Find where the given text appears and provide that cell's center as (X, Y) coordinate. 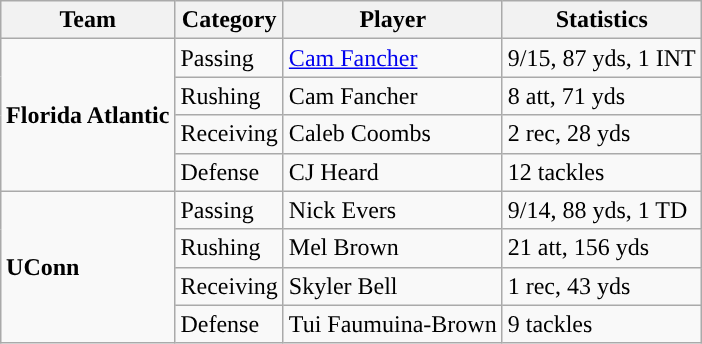
Team (88, 20)
Skyler Bell (392, 286)
9/14, 88 yds, 1 TD (602, 210)
CJ Heard (392, 172)
12 tackles (602, 172)
Florida Atlantic (88, 115)
Category (229, 20)
1 rec, 43 yds (602, 286)
Player (392, 20)
8 att, 71 yds (602, 96)
Statistics (602, 20)
Caleb Coombs (392, 134)
2 rec, 28 yds (602, 134)
UConn (88, 267)
9/15, 87 yds, 1 INT (602, 58)
Mel Brown (392, 248)
21 att, 156 yds (602, 248)
Nick Evers (392, 210)
9 tackles (602, 324)
Tui Faumuina-Brown (392, 324)
